Return (x, y) of the center of cell containing provided text 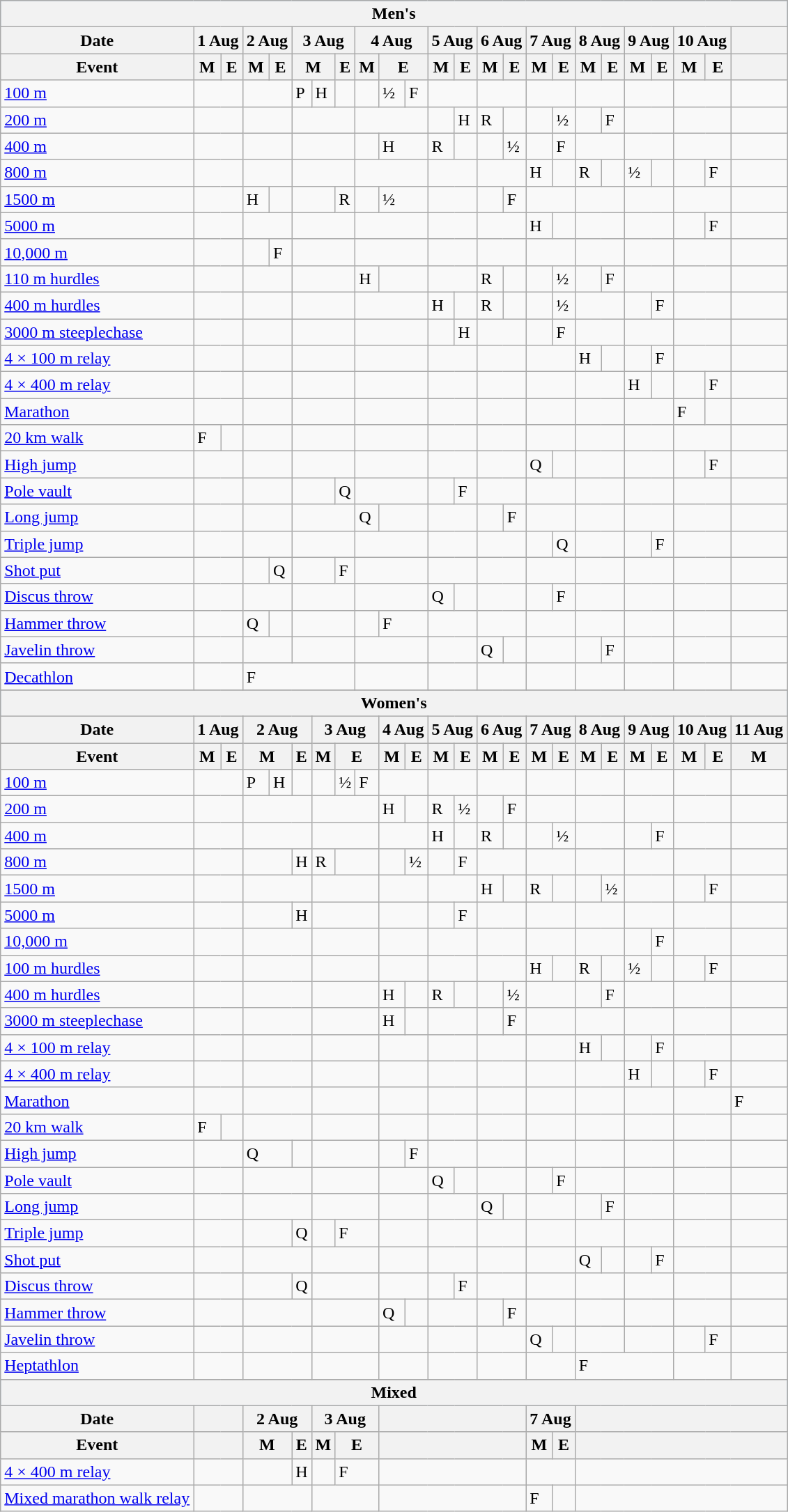
Women's (394, 703)
100 m hurdles (98, 968)
Mixed (394, 1392)
Heptathlon (98, 1366)
110 m hurdles (98, 279)
Men's (394, 14)
Decathlon (98, 676)
11 Aug (759, 729)
Mixed marathon walk relay (98, 1498)
